For the text-containing cell, return its midpoint in [x, y] coordinate format. 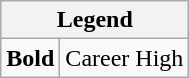
Bold [30, 58]
Legend [95, 20]
Career High [124, 58]
